Pinpoint the cell where the given text exists, returning its (x, y) midpoint coordinate. 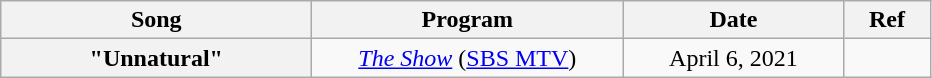
Date (734, 20)
"Unnatural" (156, 58)
The Show (SBS MTV) (468, 58)
April 6, 2021 (734, 58)
Song (156, 20)
Program (468, 20)
Ref (887, 20)
